Locate the cell with the specified text and output its [x, y] center coordinate. 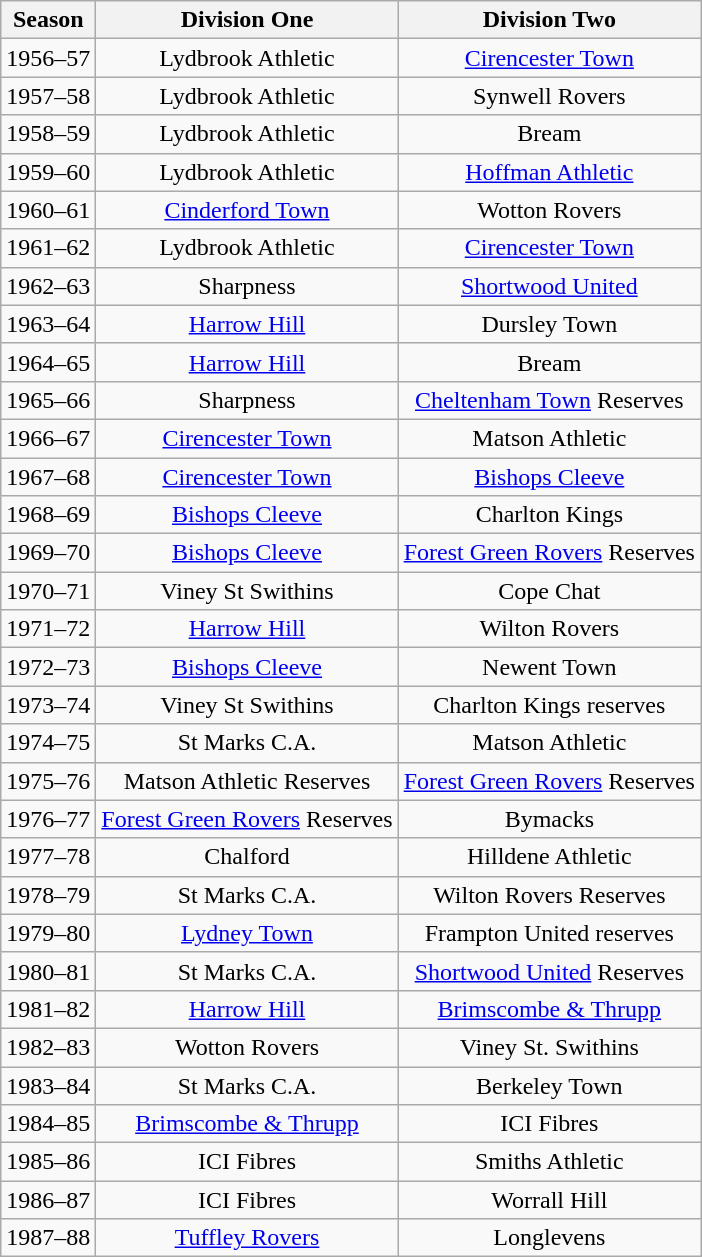
1968–69 [48, 515]
Longlevens [549, 1238]
Berkeley Town [549, 1085]
1978–79 [48, 895]
1975–76 [48, 781]
1969–70 [48, 553]
Division One [247, 20]
Viney St. Swithins [549, 1047]
Chalford [247, 857]
Worrall Hill [549, 1200]
1970–71 [48, 591]
1977–78 [48, 857]
Cheltenham Town Reserves [549, 400]
Bymacks [549, 819]
1963–64 [48, 324]
1980–81 [48, 971]
1976–77 [48, 819]
1959–60 [48, 172]
1983–84 [48, 1085]
1979–80 [48, 933]
Hilldene Athletic [549, 857]
1958–59 [48, 134]
Cope Chat [549, 591]
1956–57 [48, 58]
Hoffman Athletic [549, 172]
1972–73 [48, 667]
Cinderford Town [247, 210]
Shortwood United [549, 286]
1960–61 [48, 210]
Charlton Kings reserves [549, 705]
1967–68 [48, 477]
Dursley Town [549, 324]
Matson Athletic Reserves [247, 781]
1962–63 [48, 286]
1982–83 [48, 1047]
1981–82 [48, 1009]
Division Two [549, 20]
Wilton Rovers Reserves [549, 895]
1957–58 [48, 96]
1966–67 [48, 438]
1984–85 [48, 1124]
Smiths Athletic [549, 1162]
1964–65 [48, 362]
1987–88 [48, 1238]
1973–74 [48, 705]
Tuffley Rovers [247, 1238]
Synwell Rovers [549, 96]
1985–86 [48, 1162]
1965–66 [48, 400]
Frampton United reserves [549, 933]
1971–72 [48, 629]
Shortwood United Reserves [549, 971]
Lydney Town [247, 933]
1986–87 [48, 1200]
Charlton Kings [549, 515]
Season [48, 20]
1961–62 [48, 248]
1974–75 [48, 743]
Wilton Rovers [549, 629]
Newent Town [549, 667]
